Output the [X, Y] coordinate of the center of the cell containing the given text.  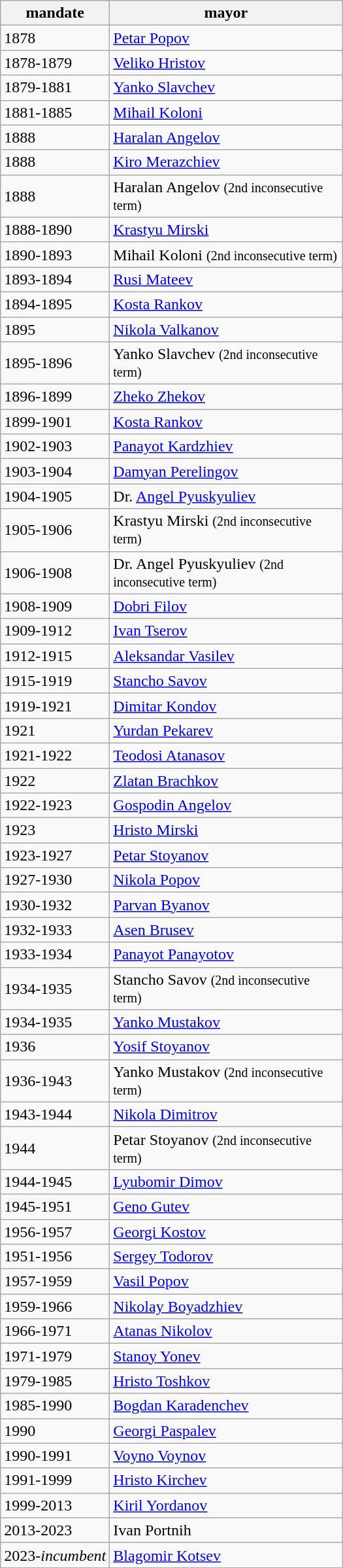
Ivan Portnih [226, 1530]
1956-1957 [55, 1231]
Mihail Koloni [226, 112]
Zlatan Brachkov [226, 780]
Stancho Savov [226, 681]
1921 [55, 730]
Atanas Nikolov [226, 1331]
Petar Stoyanov [226, 855]
Yosif Stoyanov [226, 1047]
1991-1999 [55, 1480]
Voyno Voynov [226, 1456]
Nikola Popov [226, 880]
Parvan Byanov [226, 905]
Lyubomir Dimov [226, 1182]
1890-1893 [55, 254]
1923 [55, 830]
1896-1899 [55, 397]
1881-1885 [55, 112]
1919-1921 [55, 706]
2023-incumbent [55, 1555]
Dr. Angel Pyuskyuliev (2nd inconsecutive term) [226, 573]
Geno Gutev [226, 1206]
1979-1985 [55, 1381]
1951-1956 [55, 1257]
Yanko Slavchev [226, 88]
1906-1908 [55, 573]
Nikolay Boyadzhiev [226, 1306]
1932-1933 [55, 930]
Asen Brusev [226, 930]
Petar Stoyanov (2nd inconsecutive term) [226, 1148]
1945-1951 [55, 1206]
1903-1904 [55, 471]
1966-1971 [55, 1331]
Bogdan Karadenchev [226, 1406]
1959-1966 [55, 1306]
Blagomir Kotsev [226, 1555]
mandate [55, 13]
1936-1943 [55, 1080]
Yanko Mustakov (2nd inconsecutive term) [226, 1080]
2013-2023 [55, 1530]
Gospodin Angelov [226, 806]
Panayot Panayotov [226, 955]
1904-1905 [55, 496]
1999-2013 [55, 1505]
1944-1945 [55, 1182]
Veliko Hristov [226, 63]
Rusi Mateev [226, 279]
Yurdan Pekarev [226, 730]
1894-1895 [55, 304]
1922-1923 [55, 806]
Hristo Mirski [226, 830]
1933-1934 [55, 955]
1899-1901 [55, 422]
Kiril Yordanov [226, 1505]
1902-1903 [55, 447]
1923-1927 [55, 855]
Hristo Toshkov [226, 1381]
Panayot Kardzhiev [226, 447]
Stanoy Yonev [226, 1356]
1985-1990 [55, 1406]
Georgi Kostov [226, 1231]
Haralan Angelov (2nd inconsecutive term) [226, 196]
Krastyu Mirski (2nd inconsecutive term) [226, 530]
1878 [55, 38]
1990 [55, 1431]
1908-1909 [55, 606]
1943-1944 [55, 1114]
1909-1912 [55, 631]
1915-1919 [55, 681]
1990-1991 [55, 1456]
1879-1881 [55, 88]
Stancho Savov (2nd inconsecutive term) [226, 989]
Krastyu Mirski [226, 230]
1895-1896 [55, 364]
Georgi Paspalev [226, 1431]
Ivan Tserov [226, 631]
Teodosi Atanasov [226, 755]
Petar Popov [226, 38]
Sergey Todorov [226, 1257]
1878-1879 [55, 63]
Haralan Angelov [226, 137]
Dimitar Kondov [226, 706]
Zheko Zhekov [226, 397]
Yanko Slavchev (2nd inconsecutive term) [226, 364]
1888-1890 [55, 230]
Nikola Valkanov [226, 329]
1971-1979 [55, 1356]
Yanko Mustakov [226, 1022]
Kiro Merazchiev [226, 162]
Mihail Koloni (2nd inconsecutive term) [226, 254]
1957-1959 [55, 1282]
1930-1932 [55, 905]
1895 [55, 329]
Dobri Filov [226, 606]
1927-1930 [55, 880]
1944 [55, 1148]
1893-1894 [55, 279]
1905-1906 [55, 530]
1921-1922 [55, 755]
Damyan Perelingov [226, 471]
Dr. Angel Pyuskyuliev [226, 496]
Aleksandar Vasilev [226, 656]
Hristo Kirchev [226, 1480]
1922 [55, 780]
mayor [226, 13]
1936 [55, 1047]
1912-1915 [55, 656]
Nikola Dimitrov [226, 1114]
Vasil Popov [226, 1282]
